Search for the cell housing the specified text and yield its (x, y) center coordinate. 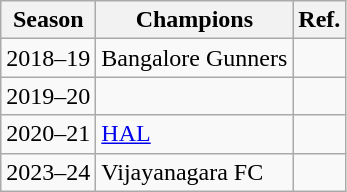
2019–20 (48, 96)
HAL (194, 134)
Champions (194, 20)
Vijayanagara FC (194, 172)
2020–21 (48, 134)
Ref. (320, 20)
2023–24 (48, 172)
Bangalore Gunners (194, 58)
Season (48, 20)
2018–19 (48, 58)
